Scan for the cell matching the given text and deliver its [x, y] coordinate at center. 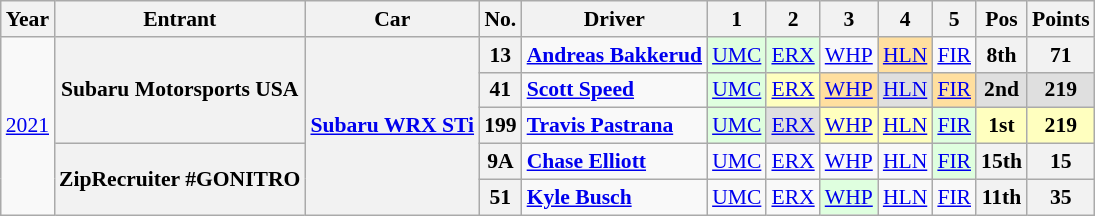
13 [500, 55]
No. [500, 19]
Subaru WRX STi [392, 126]
Driver [614, 19]
1 [736, 19]
Subaru Motorsports USA [180, 90]
41 [500, 90]
2 [792, 19]
Scott Speed [614, 90]
Points [1061, 19]
Car [392, 19]
1st [1002, 126]
4 [905, 19]
ZipRecruiter #GONITRO [180, 180]
15th [1002, 162]
Year [28, 19]
Entrant [180, 19]
Chase Elliott [614, 162]
51 [500, 197]
2021 [28, 126]
9A [500, 162]
15 [1061, 162]
3 [849, 19]
71 [1061, 55]
Pos [1002, 19]
Kyle Busch [614, 197]
8th [1002, 55]
11th [1002, 197]
Andreas Bakkerud [614, 55]
5 [954, 19]
2nd [1002, 90]
Travis Pastrana [614, 126]
199 [500, 126]
35 [1061, 197]
